From the cell containing the given text, extract its center point as (x, y) coordinate. 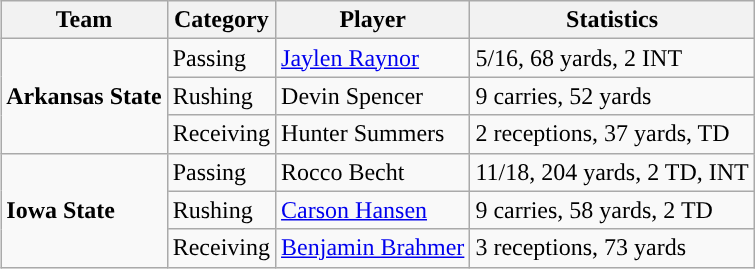
Benjamin Brahmer (373, 248)
Iowa State (84, 210)
11/18, 204 yards, 2 TD, INT (612, 172)
Statistics (612, 20)
Rocco Becht (373, 172)
Player (373, 20)
Jaylen Raynor (373, 58)
Team (84, 20)
5/16, 68 yards, 2 INT (612, 58)
3 receptions, 73 yards (612, 248)
9 carries, 52 yards (612, 96)
2 receptions, 37 yards, TD (612, 134)
Arkansas State (84, 96)
9 carries, 58 yards, 2 TD (612, 210)
Category (221, 20)
Carson Hansen (373, 210)
Hunter Summers (373, 134)
Devin Spencer (373, 96)
